Determine the [x, y] coordinate at the center of the cell enclosing the given text.  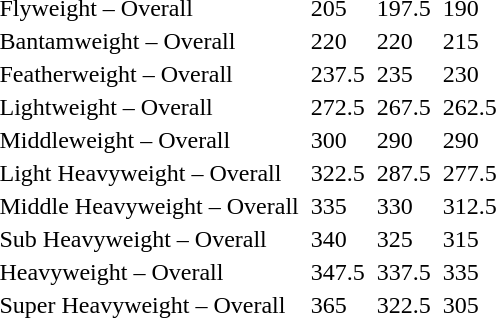
267.5 [404, 107]
340 [338, 239]
322.5 [338, 173]
325 [404, 239]
337.5 [404, 272]
335 [338, 206]
237.5 [338, 74]
347.5 [338, 272]
235 [404, 74]
287.5 [404, 173]
290 [404, 140]
330 [404, 206]
272.5 [338, 107]
300 [338, 140]
